Identify which cell holds the provided text, then report its (X, Y) central coordinate. 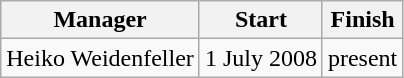
1 July 2008 (260, 58)
present (362, 58)
Finish (362, 20)
Manager (100, 20)
Heiko Weidenfeller (100, 58)
Start (260, 20)
